Determine the (x, y) coordinate at the center of the cell enclosing the given text.  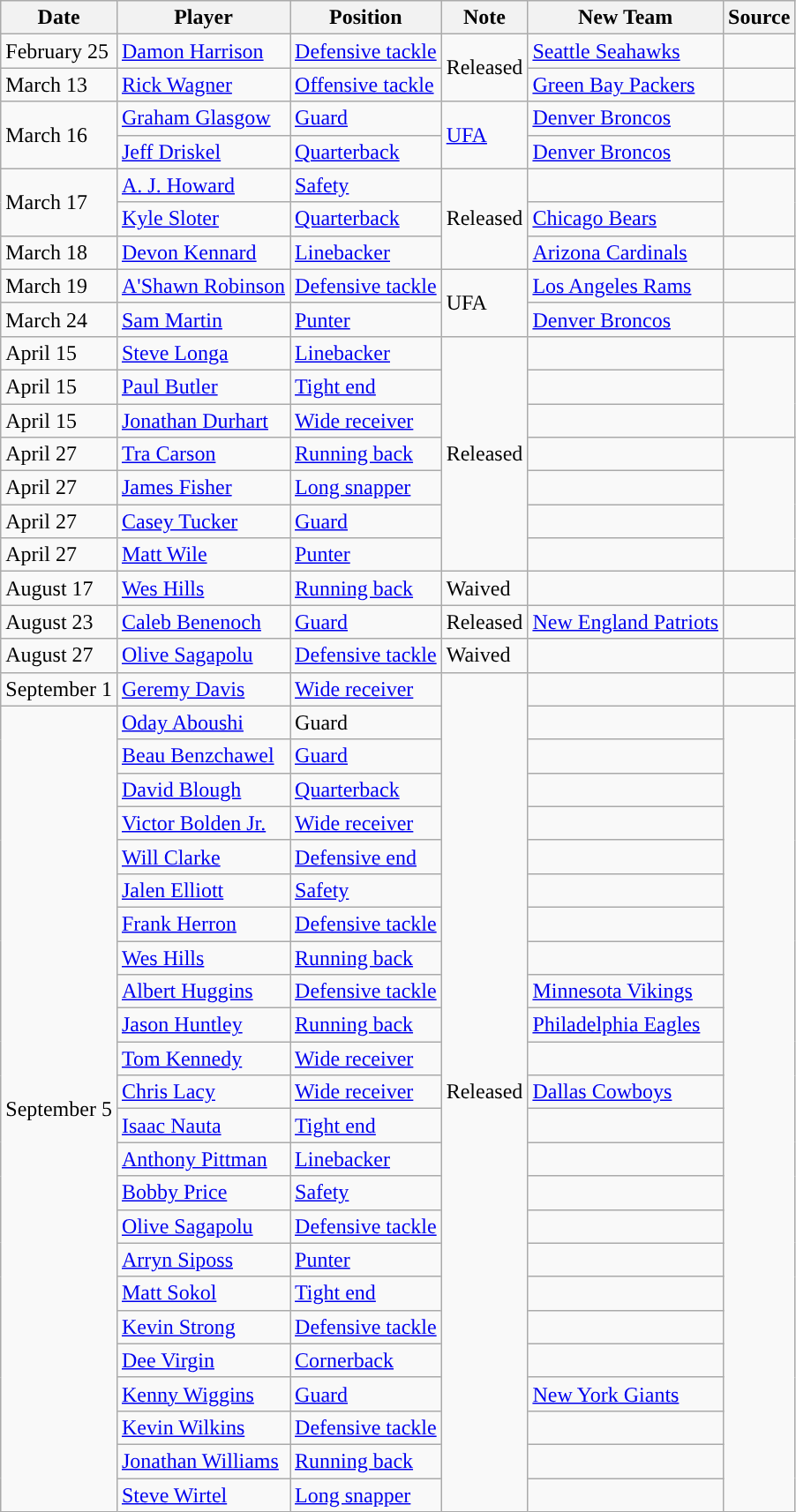
Jeff Driskel (203, 152)
Philadelphia Eagles (626, 1025)
Note (484, 18)
Victor Bolden Jr. (203, 823)
Kevin Strong (203, 1327)
Geremy Davis (203, 689)
Matt Sokol (203, 1293)
Paul Butler (203, 386)
Jason Huntley (203, 1025)
Seattle Seahawks (626, 51)
Date (59, 18)
Jonathan Durhart (203, 421)
Player (203, 18)
Source (759, 18)
Kyle Sloter (203, 219)
A. J. Howard (203, 185)
David Blough (203, 790)
Offensive tackle (366, 85)
March 18 (59, 252)
Tra Carson (203, 454)
February 25 (59, 51)
Minnesota Vikings (626, 992)
Casey Tucker (203, 521)
Sam Martin (203, 319)
Dee Virgin (203, 1360)
Bobby Price (203, 1193)
A'Shawn Robinson (203, 286)
Oday Aboushi (203, 722)
March 19 (59, 286)
Kenny Wiggins (203, 1394)
March 17 (59, 202)
Kevin Wilkins (203, 1427)
March 24 (59, 319)
Position (366, 18)
Isaac Nauta (203, 1126)
New York Giants (626, 1394)
March 16 (59, 135)
Jonathan Williams (203, 1461)
Cornerback (366, 1360)
August 17 (59, 588)
Steve Wirtel (203, 1495)
Tom Kennedy (203, 1059)
Chris Lacy (203, 1092)
Dallas Cowboys (626, 1092)
March 13 (59, 85)
Caleb Benenoch (203, 622)
Will Clarke (203, 857)
Graham Glasgow (203, 118)
Los Angeles Rams (626, 286)
August 27 (59, 655)
Arryn Siposs (203, 1260)
Arizona Cardinals (626, 252)
Chicago Bears (626, 219)
James Fisher (203, 488)
New England Patriots (626, 622)
Frank Herron (203, 924)
Defensive end (366, 857)
Devon Kennard (203, 252)
Beau Benzchawel (203, 756)
Rick Wagner (203, 85)
New Team (626, 18)
September 5 (59, 1109)
Jalen Elliott (203, 890)
Anthony Pittman (203, 1159)
Green Bay Packers (626, 85)
Albert Huggins (203, 992)
Matt Wile (203, 555)
September 1 (59, 689)
Damon Harrison (203, 51)
August 23 (59, 622)
Steve Longa (203, 353)
